Capture the cell that displays the provided text and extract its [x, y] central coordinate. 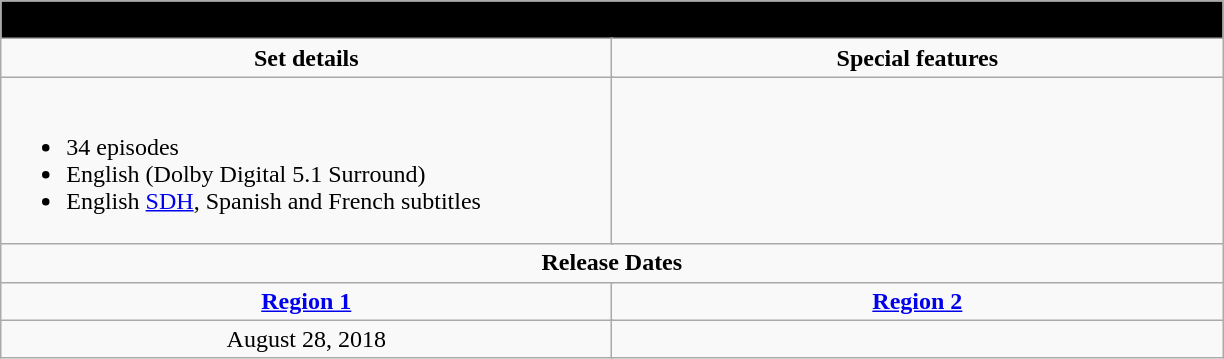
August 28, 2018 [306, 339]
Region 2 [918, 301]
Region 1 [306, 301]
The Complete Sixth & Seventh Seasons – The Final Two Seasons [612, 20]
34 episodesEnglish (Dolby Digital 5.1 Surround)English SDH, Spanish and French subtitles [306, 160]
Release Dates [612, 263]
Set details [306, 58]
Special features [918, 58]
